Return the (x, y) coordinate for the center point of the cell that contains the specified text.  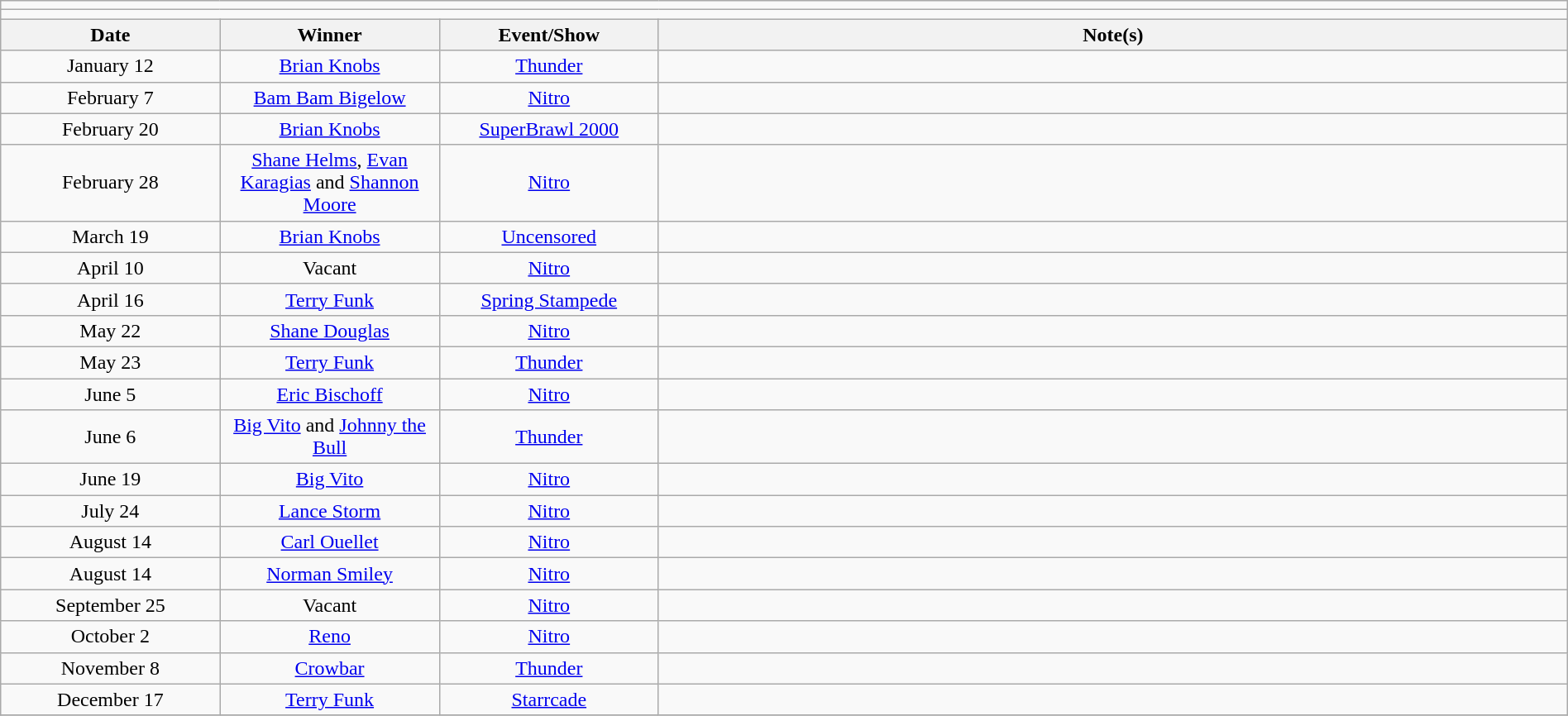
Bam Bam Bigelow (329, 98)
June 5 (111, 394)
Spring Stampede (549, 299)
Event/Show (549, 35)
June 6 (111, 437)
March 19 (111, 236)
Lance Storm (329, 511)
February 7 (111, 98)
May 22 (111, 331)
July 24 (111, 511)
Carl Ouellet (329, 542)
February 20 (111, 129)
April 10 (111, 268)
Shane Helms, Evan Karagias and Shannon Moore (329, 183)
January 12 (111, 66)
Eric Bischoff (329, 394)
Uncensored (549, 236)
Starrcade (549, 699)
February 28 (111, 183)
SuperBrawl 2000 (549, 129)
Norman Smiley (329, 574)
June 19 (111, 480)
Reno (329, 637)
Big Vito (329, 480)
Big Vito and Johnny the Bull (329, 437)
November 8 (111, 668)
Crowbar (329, 668)
October 2 (111, 637)
Note(s) (1113, 35)
December 17 (111, 699)
May 23 (111, 362)
Winner (329, 35)
Shane Douglas (329, 331)
Date (111, 35)
September 25 (111, 605)
April 16 (111, 299)
